Extract the (X, Y) coordinate from the center of the cell holding the provided text.  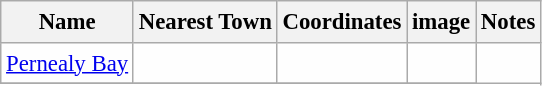
Pernealy Bay (68, 62)
Name (68, 22)
image (442, 22)
Coordinates (342, 22)
Nearest Town (205, 22)
Notes (508, 22)
